Find where the given text appears and provide that cell's center as [x, y] coordinate. 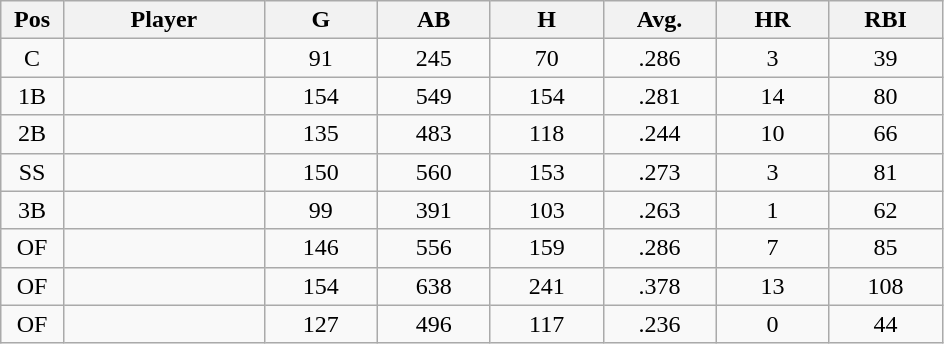
70 [546, 58]
159 [546, 248]
0 [772, 324]
150 [320, 172]
118 [546, 134]
483 [434, 134]
560 [434, 172]
.273 [660, 172]
.378 [660, 286]
Pos [32, 20]
556 [434, 248]
HR [772, 20]
G [320, 20]
99 [320, 210]
.263 [660, 210]
638 [434, 286]
549 [434, 96]
14 [772, 96]
10 [772, 134]
C [32, 58]
245 [434, 58]
3B [32, 210]
117 [546, 324]
135 [320, 134]
7 [772, 248]
127 [320, 324]
2B [32, 134]
1 [772, 210]
62 [886, 210]
1B [32, 96]
153 [546, 172]
Player [164, 20]
241 [546, 286]
RBI [886, 20]
80 [886, 96]
146 [320, 248]
.236 [660, 324]
85 [886, 248]
66 [886, 134]
39 [886, 58]
496 [434, 324]
391 [434, 210]
81 [886, 172]
AB [434, 20]
Avg. [660, 20]
103 [546, 210]
H [546, 20]
91 [320, 58]
13 [772, 286]
SS [32, 172]
.244 [660, 134]
.281 [660, 96]
108 [886, 286]
44 [886, 324]
